Provide the [x, y] coordinate of the cell's center where the given text is located.  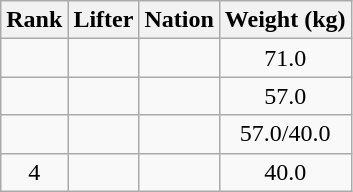
Weight (kg) [285, 20]
71.0 [285, 58]
40.0 [285, 172]
Rank [34, 20]
4 [34, 172]
Nation [179, 20]
57.0 [285, 96]
57.0/40.0 [285, 134]
Lifter [104, 20]
